Provide the [X, Y] coordinate of the cell's center where the given text is located.  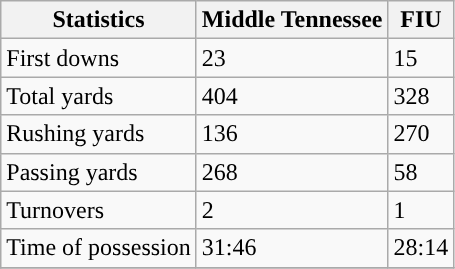
136 [292, 134]
Total yards [99, 96]
1 [421, 210]
Statistics [99, 20]
Passing yards [99, 172]
Time of possession [99, 248]
270 [421, 134]
31:46 [292, 248]
2 [292, 210]
28:14 [421, 248]
58 [421, 172]
23 [292, 58]
First downs [99, 58]
268 [292, 172]
Middle Tennessee [292, 20]
404 [292, 96]
328 [421, 96]
FIU [421, 20]
Turnovers [99, 210]
Rushing yards [99, 134]
15 [421, 58]
